Capture the cell that displays the provided text and extract its (x, y) central coordinate. 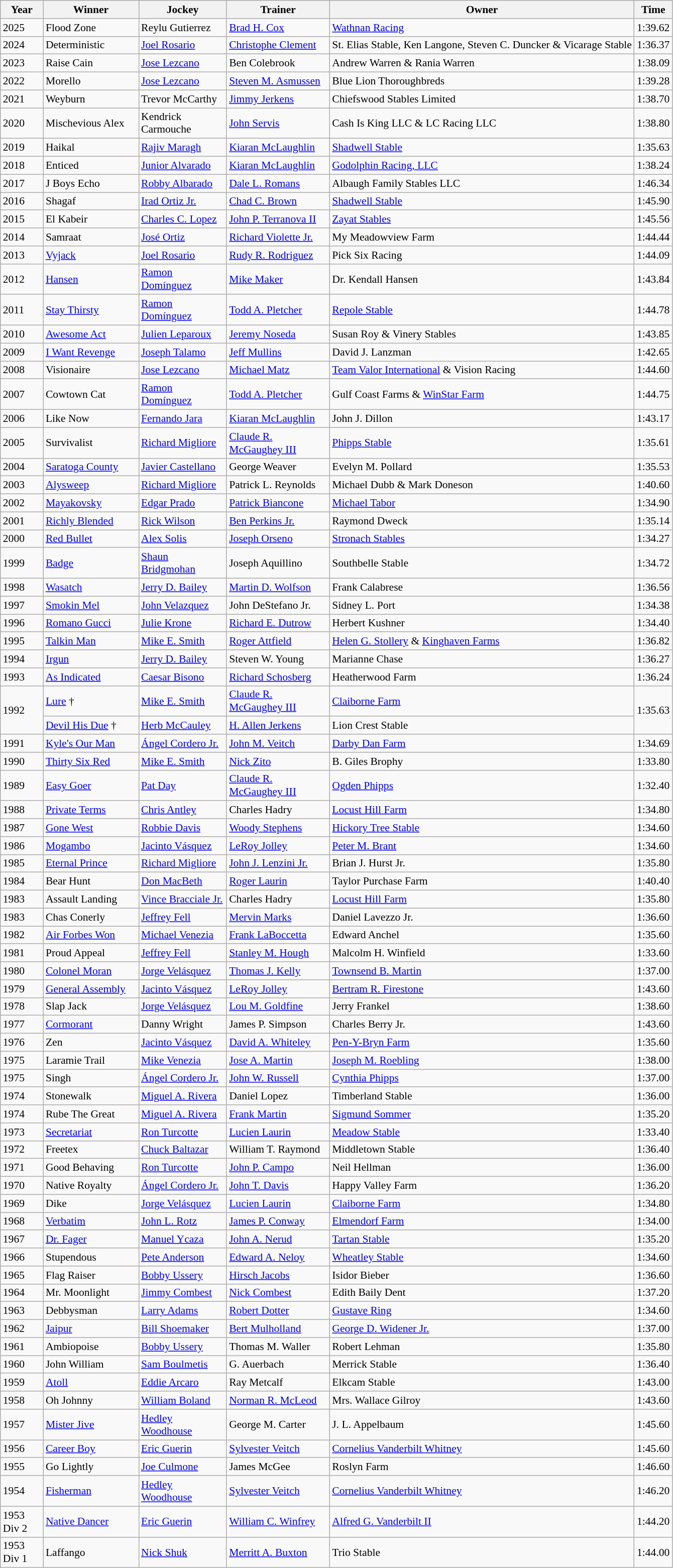
Irgun (91, 659)
Singh (91, 1078)
George Weaver (278, 467)
2004 (22, 467)
Heatherwood Farm (482, 677)
John P. Campo (278, 1168)
Gone West (91, 828)
1985 (22, 863)
1978 (22, 1006)
Danny Wright (183, 1025)
John J. Dillon (482, 419)
1:38.09 (653, 63)
2025 (22, 28)
John T. Davis (278, 1186)
2002 (22, 503)
Mervin Marks (278, 917)
Jerry Frankel (482, 1006)
Javier Castellano (183, 467)
1:36.37 (653, 45)
1982 (22, 935)
Mike Maker (278, 279)
Robbie Davis (183, 828)
Hirsch Jacobs (278, 1275)
1:34.90 (653, 503)
Chuck Baltazar (183, 1150)
Richard E. Dutrow (278, 623)
Brian J. Hurst Jr. (482, 863)
Dale L. Romans (278, 183)
1:44.09 (653, 255)
Debbysman (91, 1311)
1989 (22, 786)
1995 (22, 641)
1:40.60 (653, 485)
Chris Antley (183, 810)
Red Bullet (91, 539)
B. Giles Brophy (482, 761)
2007 (22, 395)
Martin D. Wolfson (278, 588)
Richard Schosberg (278, 677)
Michael Matz (278, 370)
1:38.00 (653, 1060)
1954 (22, 1491)
Freetex (91, 1150)
Chad C. Brown (278, 201)
William C. Winfrey (278, 1522)
1:46.60 (653, 1467)
Team Valor International & Vision Racing (482, 370)
Don MacBeth (183, 881)
Samraat (91, 237)
1:32.40 (653, 786)
Charles Berry Jr. (482, 1025)
J. L. Appelbaum (482, 1424)
Thirty Six Red (91, 761)
1:44.60 (653, 370)
Air Forbes Won (91, 935)
Bear Hunt (91, 881)
Eternal Prince (91, 863)
Trainer (278, 10)
Verbatim (91, 1221)
Eddie Arcaro (183, 1383)
1:44.00 (653, 1552)
Hansen (91, 279)
Gulf Coast Farms & WinStar Farm (482, 395)
Edward Anchel (482, 935)
1953 Div 2 (22, 1522)
David J. Lanzman (482, 352)
John Servis (278, 124)
1:44.78 (653, 310)
Richard Violette Jr. (278, 237)
2014 (22, 237)
James P. Conway (278, 1221)
Frank LaBoccetta (278, 935)
Marianne Chase (482, 659)
1:39.62 (653, 28)
Michael Tabor (482, 503)
1972 (22, 1150)
1:39.28 (653, 81)
Roger Laurin (278, 881)
Kendrick Carmouche (183, 124)
Trio Stable (482, 1552)
1991 (22, 743)
Zen (91, 1043)
Elmendorf Farm (482, 1221)
John M. Veitch (278, 743)
Sigmund Sommer (482, 1114)
2000 (22, 539)
Manuel Ycaza (183, 1240)
1957 (22, 1424)
1:38.70 (653, 99)
Townsend B. Martin (482, 971)
Alfred G. Vanderbilt II (482, 1522)
1:36.20 (653, 1186)
G. Auerbach (278, 1365)
Romano Gucci (91, 623)
Haikal (91, 148)
1:43.00 (653, 1383)
Albaugh Family Stables LLC (482, 183)
Nick Zito (278, 761)
My Meadowview Farm (482, 237)
1:45.90 (653, 201)
Morello (91, 81)
2018 (22, 166)
1:37.20 (653, 1293)
Steven M. Asmussen (278, 81)
Robby Albarado (183, 183)
1:34.40 (653, 623)
Repole Stable (482, 310)
1994 (22, 659)
Alysweep (91, 485)
Shaun Bridgmohan (183, 564)
Meadow Stable (482, 1132)
James McGee (278, 1467)
Cormorant (91, 1025)
Patrick Biancone (278, 503)
1:33.60 (653, 953)
John A. Nerud (278, 1240)
Lure † (91, 701)
Pen-Y-Bryn Farm (482, 1043)
Chiefswood Stables Limited (482, 99)
Thomas J. Kelly (278, 971)
Herb McCauley (183, 726)
1990 (22, 761)
Ray Metcalf (278, 1383)
Rube The Great (91, 1114)
Kyle's Our Man (91, 743)
Happy Valley Farm (482, 1186)
1999 (22, 564)
Steven W. Young (278, 659)
Bill Shoemaker (183, 1329)
Slap Jack (91, 1006)
Christophe Clement (278, 45)
Mister Jive (91, 1424)
Southbelle Stable (482, 564)
Bertram R. Firestone (482, 989)
1996 (22, 623)
1959 (22, 1383)
Godolphin Racing, LLC (482, 166)
Owner (482, 10)
Bert Mulholland (278, 1329)
1987 (22, 828)
1:43.85 (653, 334)
Roger Attfield (278, 641)
1992 (22, 710)
Winner (91, 10)
Thomas M. Waller (278, 1347)
1:46.34 (653, 183)
1998 (22, 588)
Michael Venezia (183, 935)
1966 (22, 1257)
Lion Crest Stable (482, 726)
Smokin Mel (91, 605)
Elkcam Stable (482, 1383)
John William (91, 1365)
Irad Ortiz Jr. (183, 201)
John DeStefano Jr. (278, 605)
Laffango (91, 1552)
Edith Baily Dent (482, 1293)
1:34.38 (653, 605)
1964 (22, 1293)
John P. Terranova II (278, 219)
Stanley M. Hough (278, 953)
Assault Landing (91, 900)
1980 (22, 971)
Vyjack (91, 255)
1:43.84 (653, 279)
Pick Six Racing (482, 255)
Proud Appeal (91, 953)
1:45.56 (653, 219)
1979 (22, 989)
Badge (91, 564)
1963 (22, 1311)
1956 (22, 1449)
1:42.65 (653, 352)
Nick Combest (278, 1293)
Flood Zone (91, 28)
Time (653, 10)
1977 (22, 1025)
1997 (22, 605)
1:35.53 (653, 467)
Survivalist (91, 443)
1:34.69 (653, 743)
2009 (22, 352)
Secretariat (91, 1132)
Go Lightly (91, 1467)
Robert Dotter (278, 1311)
Laramie Trail (91, 1060)
Jaipur (91, 1329)
1967 (22, 1240)
1:44.20 (653, 1522)
H. Allen Jerkens (278, 726)
2021 (22, 99)
Mayakovsky (91, 503)
Raise Cain (91, 63)
Lou M. Goldfine (278, 1006)
Norman R. McLeod (278, 1400)
1955 (22, 1467)
1:38.60 (653, 1006)
2024 (22, 45)
1981 (22, 953)
Ambiopoise (91, 1347)
1:35.61 (653, 443)
2008 (22, 370)
General Assembly (91, 989)
1968 (22, 1221)
Neil Hellman (482, 1168)
Darby Dan Farm (482, 743)
1:33.80 (653, 761)
Frank Martin (278, 1114)
Jimmy Combest (183, 1293)
Fisherman (91, 1491)
Dike (91, 1203)
Andrew Warren & Rania Warren (482, 63)
Edgar Prado (183, 503)
Malcolm H. Winfield (482, 953)
Brad H. Cox (278, 28)
St. Elias Stable, Ken Langone, Steven C. Duncker & Vicarage Stable (482, 45)
Stronach Stables (482, 539)
Wathnan Racing (482, 28)
2001 (22, 521)
Deterministic (91, 45)
1993 (22, 677)
Enticed (91, 166)
Career Boy (91, 1449)
Cynthia Phipps (482, 1078)
1:36.27 (653, 659)
Larry Adams (183, 1311)
John W. Russell (278, 1078)
2022 (22, 81)
Roslyn Farm (482, 1467)
Rick Wilson (183, 521)
Evelyn M. Pollard (482, 467)
1953 Div 1 (22, 1552)
1960 (22, 1365)
Pete Anderson (183, 1257)
1:36.24 (653, 677)
Robert Lehman (482, 1347)
Jeff Mullins (278, 352)
Vince Bracciale Jr. (183, 900)
Jeremy Noseda (278, 334)
2023 (22, 63)
Easy Goer (91, 786)
Stonewalk (91, 1096)
Joseph M. Roebling (482, 1060)
Jockey (183, 10)
William T. Raymond (278, 1150)
Year (22, 10)
Junior Alvarado (183, 166)
1969 (22, 1203)
Ben Perkins Jr. (278, 521)
Jimmy Jerkens (278, 99)
1:36.82 (653, 641)
Mike Venezia (183, 1060)
Dr. Kendall Hansen (482, 279)
Woody Stephens (278, 828)
Charles C. Lopez (183, 219)
2016 (22, 201)
I Want Revenge (91, 352)
2019 (22, 148)
Joseph Talamo (183, 352)
Weyburn (91, 99)
Awesome Act (91, 334)
1:44.44 (653, 237)
Middletown Stable (482, 1150)
Wasatch (91, 588)
Cash Is King LLC & LC Racing LLC (482, 124)
Alex Solis (183, 539)
Richly Blended (91, 521)
Joseph Aquillino (278, 564)
2017 (22, 183)
Blue Lion Thoroughbreds (482, 81)
J Boys Echo (91, 183)
Daniel Lopez (278, 1096)
Rudy R. Rodriguez (278, 255)
Ogden Phipps (482, 786)
1984 (22, 881)
Michael Dubb & Mark Doneson (482, 485)
Ben Colebrook (278, 63)
Mrs. Wallace Gilroy (482, 1400)
Peter M. Brant (482, 846)
Colonel Moran (91, 971)
Sam Boulmetis (183, 1365)
1961 (22, 1347)
2013 (22, 255)
Like Now (91, 419)
Frank Calabrese (482, 588)
Jose A. Martin (278, 1060)
Native Royalty (91, 1186)
Julie Krone (183, 623)
Visionaire (91, 370)
2020 (22, 124)
As Indicated (91, 677)
Fernando Jara (183, 419)
1973 (22, 1132)
Saratoga County (91, 467)
1970 (22, 1186)
William Boland (183, 1400)
Reylu Gutierrez (183, 28)
Wheatley Stable (482, 1257)
2005 (22, 443)
Mr. Moonlight (91, 1293)
2010 (22, 334)
Herbert Kushner (482, 623)
El Kabeir (91, 219)
George D. Widener Jr. (482, 1329)
2011 (22, 310)
1965 (22, 1275)
Stupendous (91, 1257)
Zayat Stables (482, 219)
Timberland Stable (482, 1096)
1:35.14 (653, 521)
1:43.17 (653, 419)
Sidney L. Port (482, 605)
Pat Day (183, 786)
Stay Thirsty (91, 310)
José Ortiz (183, 237)
Gustave Ring (482, 1311)
Nick Shuk (183, 1552)
Helen G. Stollery & Kinghaven Farms (482, 641)
1:46.20 (653, 1491)
George M. Carter (278, 1424)
2015 (22, 219)
Mogambo (91, 846)
2006 (22, 419)
Edward A. Neloy (278, 1257)
1958 (22, 1400)
1:34.00 (653, 1221)
1962 (22, 1329)
Hickory Tree Stable (482, 828)
1988 (22, 810)
Taylor Purchase Farm (482, 881)
1:38.24 (653, 166)
Talkin Man (91, 641)
Shagaf (91, 201)
1:38.80 (653, 124)
Isidor Bieber (482, 1275)
1986 (22, 846)
David A. Whiteley (278, 1043)
1:33.40 (653, 1132)
Dr. Fager (91, 1240)
John L. Rotz (183, 1221)
Native Dancer (91, 1522)
Joseph Orseno (278, 539)
Merrick Stable (482, 1365)
Raymond Dweck (482, 521)
Oh Johnny (91, 1400)
Good Behaving (91, 1168)
Joe Culmone (183, 1467)
Merritt A. Buxton (278, 1552)
Atoll (91, 1383)
1:34.27 (653, 539)
2003 (22, 485)
Flag Raiser (91, 1275)
1:44.75 (653, 395)
Julien Leparoux (183, 334)
James P. Simpson (278, 1025)
1976 (22, 1043)
1971 (22, 1168)
1:34.72 (653, 564)
Daniel Lavezzo Jr. (482, 917)
Caesar Bisono (183, 677)
Patrick L. Reynolds (278, 485)
John Velazquez (183, 605)
Trevor McCarthy (183, 99)
1:36.56 (653, 588)
Devil His Due † (91, 726)
Mischevious Alex (91, 124)
Phipps Stable (482, 443)
Chas Conerly (91, 917)
1:40.40 (653, 881)
2012 (22, 279)
Susan Roy & Vinery Stables (482, 334)
John J. Lenzini Jr. (278, 863)
Tartan Stable (482, 1240)
Private Terms (91, 810)
Rajiv Maragh (183, 148)
Cowtown Cat (91, 395)
